Extract the (X, Y) coordinate from the center of the cell holding the provided text.  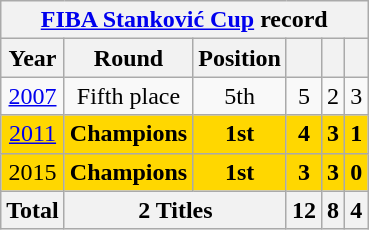
8 (334, 210)
2011 (33, 134)
2007 (33, 96)
Position (240, 58)
5 (304, 96)
2 (334, 96)
Fifth place (128, 96)
Total (33, 210)
2015 (33, 172)
Round (128, 58)
FIBA Stanković Cup record (184, 20)
Year (33, 58)
1 (356, 134)
12 (304, 210)
5th (240, 96)
2 Titles (175, 210)
0 (356, 172)
